Extract the [x, y] coordinate from the center of the cell holding the provided text.  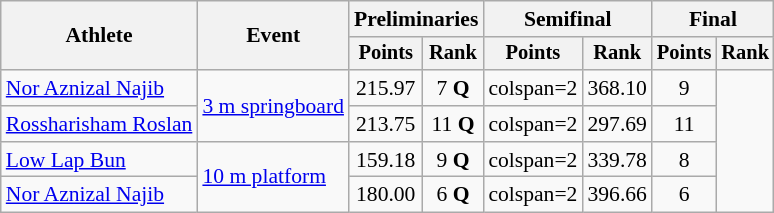
339.78 [616, 160]
180.00 [386, 195]
11 [684, 124]
10 m platform [273, 178]
Rossharisham Roslan [100, 124]
Semifinal [568, 19]
Preliminaries [416, 19]
6 Q [452, 195]
159.18 [386, 160]
6 [684, 195]
7 Q [452, 88]
396.66 [616, 195]
215.97 [386, 88]
8 [684, 160]
3 m springboard [273, 106]
9 [684, 88]
9 Q [452, 160]
Event [273, 36]
297.69 [616, 124]
213.75 [386, 124]
Low Lap Bun [100, 160]
Athlete [100, 36]
11 Q [452, 124]
368.10 [616, 88]
Final [713, 19]
